Extract the [X, Y] coordinate from the center of the cell holding the provided text.  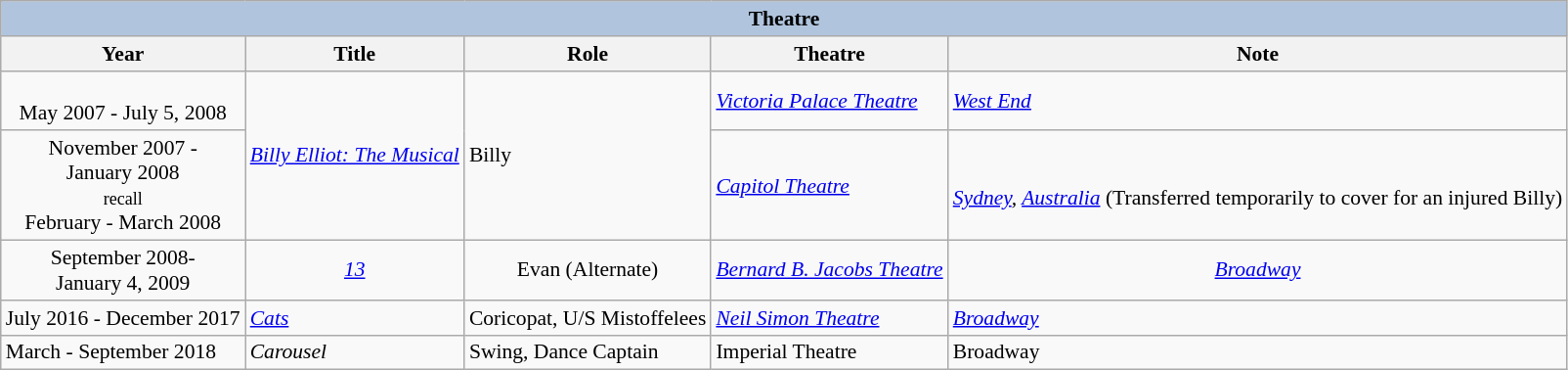
Note [1258, 54]
September 2008-January 4, 2009 [123, 270]
November 2007 -January 2008recallFebruary - March 2008 [123, 186]
Victoria Palace Theatre [829, 100]
Capitol Theatre [829, 186]
Role [588, 54]
March - September 2018 [123, 352]
Year [123, 54]
Billy [588, 155]
Imperial Theatre [829, 352]
Bernard B. Jacobs Theatre [829, 270]
Coricopat, U/S Mistoffelees [588, 318]
Carousel [355, 352]
Evan (Alternate) [588, 270]
Billy Elliot: The Musical [355, 155]
Sydney, Australia (Transferred temporarily to cover for an injured Billy) [1258, 186]
Neil Simon Theatre [829, 318]
Cats [355, 318]
July 2016 - December 2017 [123, 318]
West End [1258, 100]
Swing, Dance Captain [588, 352]
Title [355, 54]
May 2007 - July 5, 2008 [123, 100]
13 [355, 270]
